Locate the cell with the specified text and output its (X, Y) center coordinate. 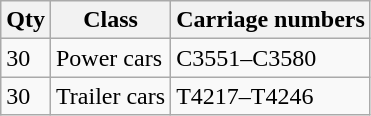
Class (110, 20)
Carriage numbers (271, 20)
Power cars (110, 58)
Trailer cars (110, 96)
Qty (26, 20)
C3551–C3580 (271, 58)
T4217–T4246 (271, 96)
